Return the [X, Y] coordinate for the center point of the cell that contains the specified text.  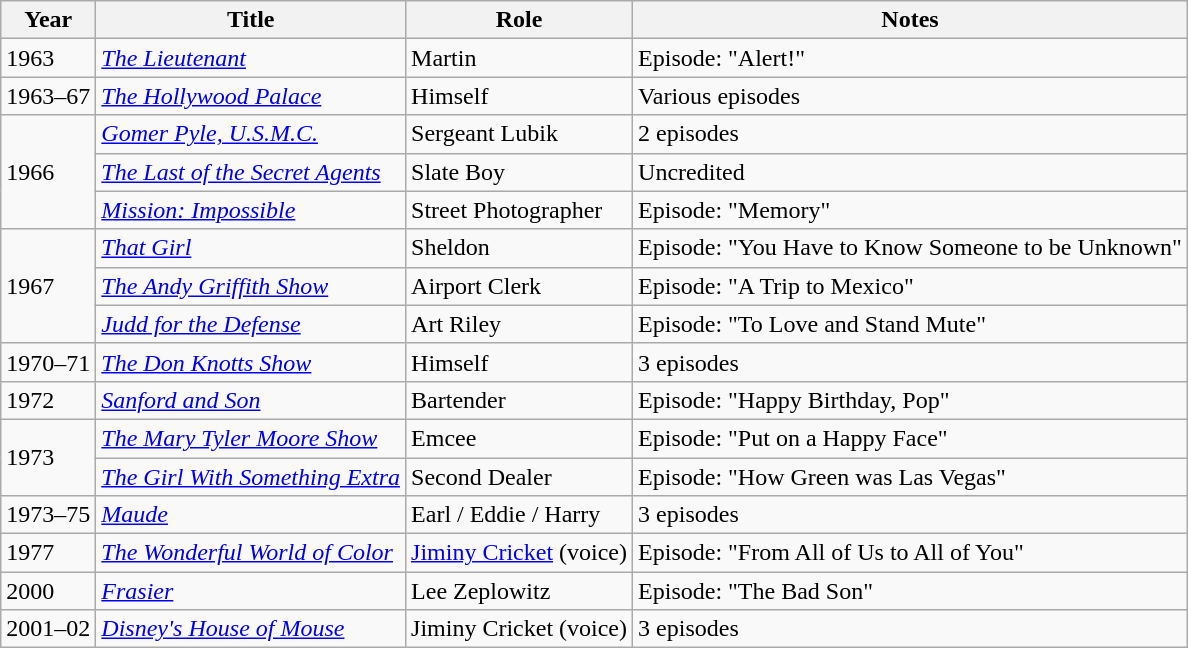
Sergeant Lubik [520, 134]
Episode: "Memory" [910, 210]
Slate Boy [520, 172]
Bartender [520, 400]
Frasier [251, 591]
Judd for the Defense [251, 324]
That Girl [251, 248]
Role [520, 20]
Mission: Impossible [251, 210]
Episode: "From All of Us to All of You" [910, 553]
2001–02 [48, 629]
The Hollywood Palace [251, 96]
1966 [48, 172]
Episode: "Alert!" [910, 58]
Episode: "Happy Birthday, Pop" [910, 400]
Various episodes [910, 96]
1973–75 [48, 515]
Notes [910, 20]
Art Riley [520, 324]
Episode: "A Trip to Mexico" [910, 286]
Airport Clerk [520, 286]
Disney's House of Mouse [251, 629]
The Andy Griffith Show [251, 286]
Episode: "The Bad Son" [910, 591]
Gomer Pyle, U.S.M.C. [251, 134]
Maude [251, 515]
Emcee [520, 438]
Episode: "How Green was Las Vegas" [910, 477]
1970–71 [48, 362]
The Mary Tyler Moore Show [251, 438]
The Last of the Secret Agents [251, 172]
1973 [48, 457]
2000 [48, 591]
1977 [48, 553]
2 episodes [910, 134]
The Lieutenant [251, 58]
Episode: "Put on a Happy Face" [910, 438]
1963–67 [48, 96]
The Girl With Something Extra [251, 477]
Earl / Eddie / Harry [520, 515]
Sheldon [520, 248]
Martin [520, 58]
Street Photographer [520, 210]
1967 [48, 286]
Lee Zeplowitz [520, 591]
Year [48, 20]
1963 [48, 58]
Second Dealer [520, 477]
The Don Knotts Show [251, 362]
Episode: "You Have to Know Someone to be Unknown" [910, 248]
1972 [48, 400]
Sanford and Son [251, 400]
Title [251, 20]
Uncredited [910, 172]
The Wonderful World of Color [251, 553]
Episode: "To Love and Stand Mute" [910, 324]
